Capture the cell that displays the provided text and extract its (x, y) central coordinate. 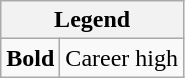
Legend (92, 20)
Bold (30, 58)
Career high (122, 58)
